Locate the cell with the specified text and output its (x, y) center coordinate. 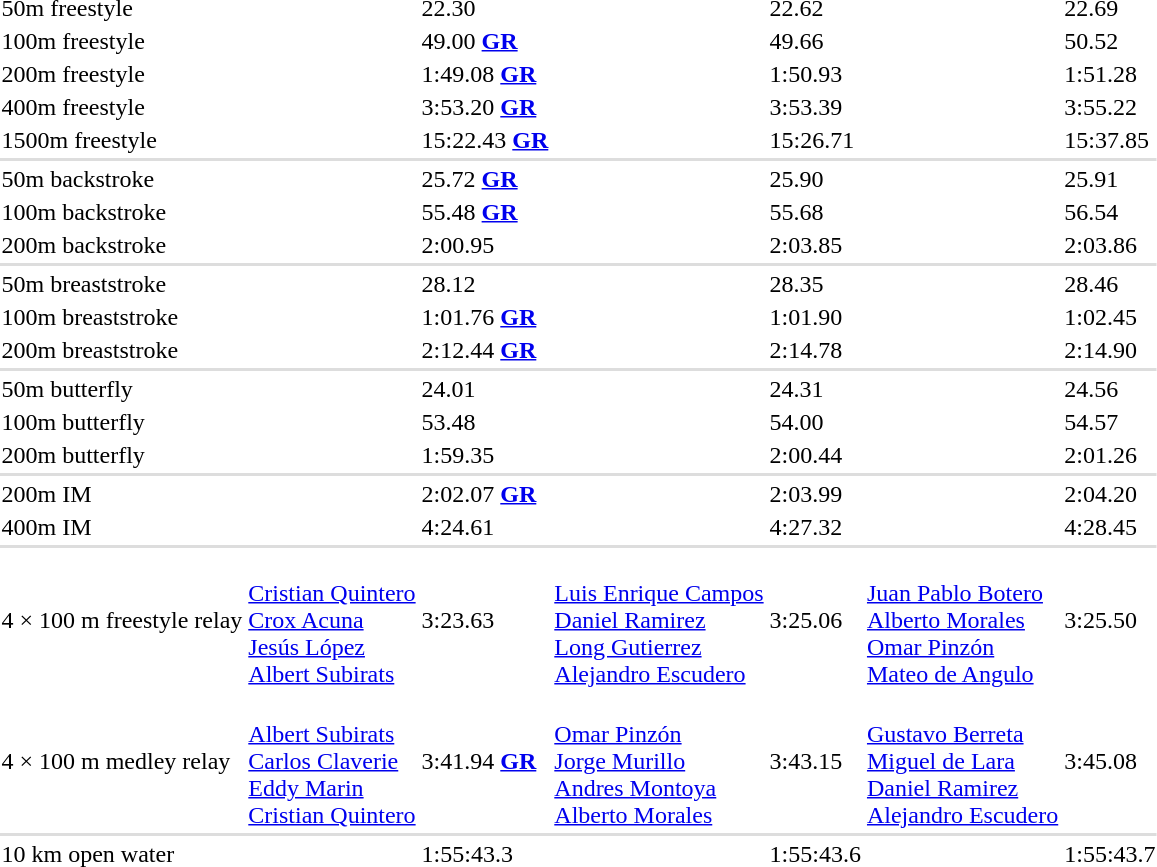
3:43.15 (815, 761)
50m butterfly (122, 389)
2:01.26 (1110, 455)
2:00.44 (815, 455)
24.31 (815, 389)
28.35 (815, 284)
3:23.63 (485, 620)
4 × 100 m freestyle relay (122, 620)
55.68 (815, 212)
1:50.93 (815, 74)
100m freestyle (122, 41)
24.01 (485, 389)
2:12.44 GR (485, 350)
2:04.20 (1110, 494)
1500m freestyle (122, 140)
1:02.45 (1110, 317)
50m backstroke (122, 179)
Albert SubiratsCarlos ClaverieEddy MarinCristian Quintero (332, 761)
2:14.78 (815, 350)
28.12 (485, 284)
200m backstroke (122, 245)
1:51.28 (1110, 74)
50.52 (1110, 41)
3:53.39 (815, 107)
1:59.35 (485, 455)
25.91 (1110, 179)
100m breaststroke (122, 317)
55.48 GR (485, 212)
3:53.20 GR (485, 107)
53.48 (485, 422)
400m freestyle (122, 107)
Omar PinzónJorge MurilloAndres MontoyaAlberto Morales (659, 761)
3:25.50 (1110, 620)
200m breaststroke (122, 350)
Cristian QuinteroCrox AcunaJesús LópezAlbert Subirats (332, 620)
54.00 (815, 422)
200m butterfly (122, 455)
200m IM (122, 494)
Juan Pablo BoteroAlberto MoralesOmar PinzónMateo de Angulo (962, 620)
200m freestyle (122, 74)
1:49.08 GR (485, 74)
25.90 (815, 179)
Luis Enrique CamposDaniel RamirezLong GutierrezAlejandro Escudero (659, 620)
4:27.32 (815, 527)
4:24.61 (485, 527)
Gustavo BerretaMiguel de LaraDaniel RamirezAlejandro Escudero (962, 761)
15:37.85 (1110, 140)
54.57 (1110, 422)
15:26.71 (815, 140)
2:03.85 (815, 245)
2:03.86 (1110, 245)
4 × 100 m medley relay (122, 761)
4:28.45 (1110, 527)
3:45.08 (1110, 761)
2:03.99 (815, 494)
100m butterfly (122, 422)
50m breaststroke (122, 284)
25.72 GR (485, 179)
15:22.43 GR (485, 140)
56.54 (1110, 212)
1:01.76 GR (485, 317)
1:01.90 (815, 317)
28.46 (1110, 284)
3:55.22 (1110, 107)
3:41.94 GR (485, 761)
49.66 (815, 41)
100m backstroke (122, 212)
2:02.07 GR (485, 494)
49.00 GR (485, 41)
2:14.90 (1110, 350)
24.56 (1110, 389)
2:00.95 (485, 245)
400m IM (122, 527)
3:25.06 (815, 620)
